Search for the cell housing the specified text and yield its (X, Y) center coordinate. 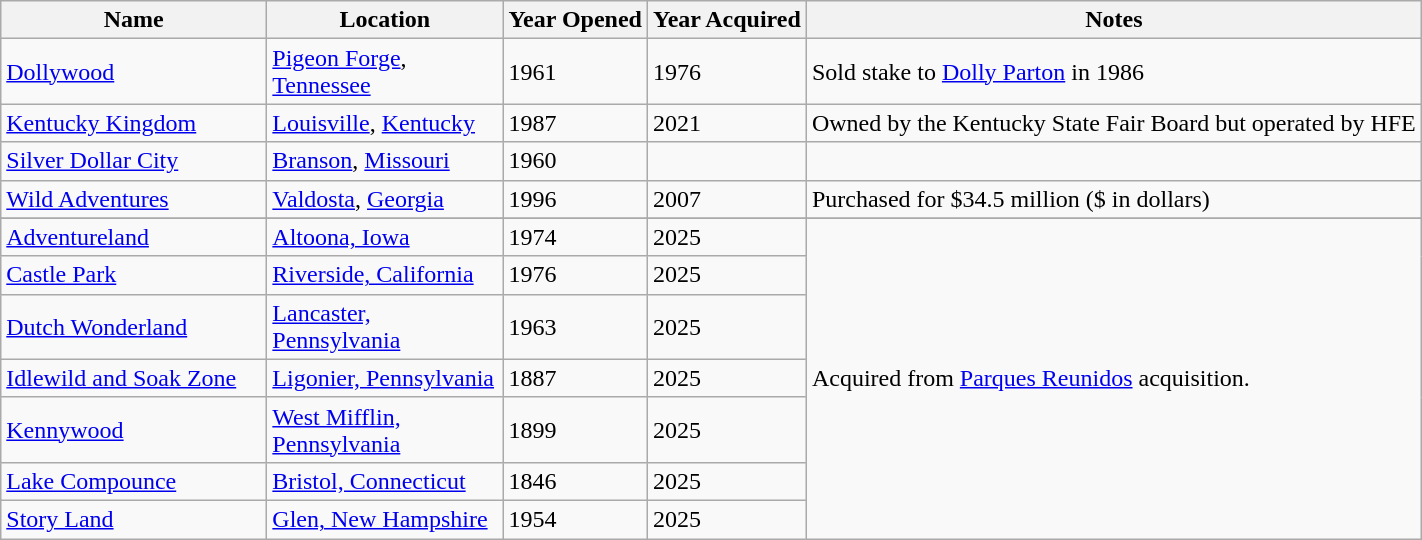
Lake Compounce (134, 481)
Dutch Wonderland (134, 326)
Lancaster, Pennsylvania (385, 326)
Altoona, Iowa (385, 237)
West Mifflin, Pennsylvania (385, 430)
Silver Dollar City (134, 161)
1961 (576, 72)
Idlewild and Soak Zone (134, 378)
Kennywood (134, 430)
1887 (576, 378)
1899 (576, 430)
Year Opened (576, 20)
Acquired from Parques Reunidos acquisition. (1114, 378)
2007 (728, 199)
Glen, New Hampshire (385, 519)
1987 (576, 123)
1846 (576, 481)
1960 (576, 161)
Valdosta, Georgia (385, 199)
Pigeon Forge, Tennessee (385, 72)
Ligonier, Pennsylvania (385, 378)
1996 (576, 199)
Branson, Missouri (385, 161)
Wild Adventures (134, 199)
Story Land (134, 519)
Sold stake to Dolly Parton in 1986 (1114, 72)
Adventureland (134, 237)
1963 (576, 326)
Purchased for $34.5 million ($ in dollars) (1114, 199)
Notes (1114, 20)
Riverside, California (385, 275)
1974 (576, 237)
Louisville, Kentucky (385, 123)
Castle Park (134, 275)
Name (134, 20)
1954 (576, 519)
Bristol, Connecticut (385, 481)
Owned by the Kentucky State Fair Board but operated by HFE (1114, 123)
Kentucky Kingdom (134, 123)
Year Acquired (728, 20)
Location (385, 20)
2021 (728, 123)
Dollywood (134, 72)
